Provide the (X, Y) coordinate of the cell's center where the given text is located.  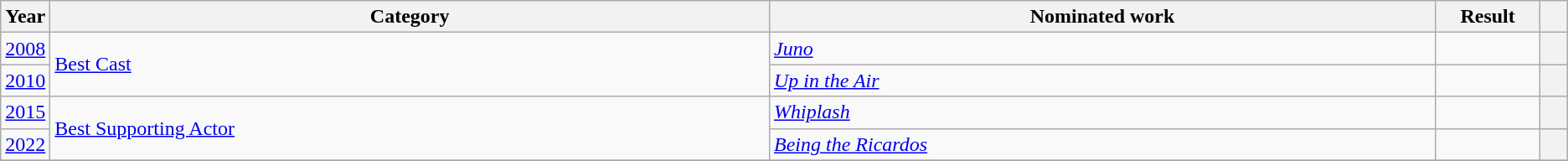
Nominated work (1102, 17)
Best Supporting Actor (410, 128)
Being the Ricardos (1102, 144)
2008 (25, 49)
Juno (1102, 49)
Best Cast (410, 65)
2015 (25, 112)
Category (410, 17)
Result (1488, 17)
2010 (25, 80)
Year (25, 17)
2022 (25, 144)
Up in the Air (1102, 80)
Whiplash (1102, 112)
